Determine the (x, y) coordinate at the center of the cell enclosing the given text.  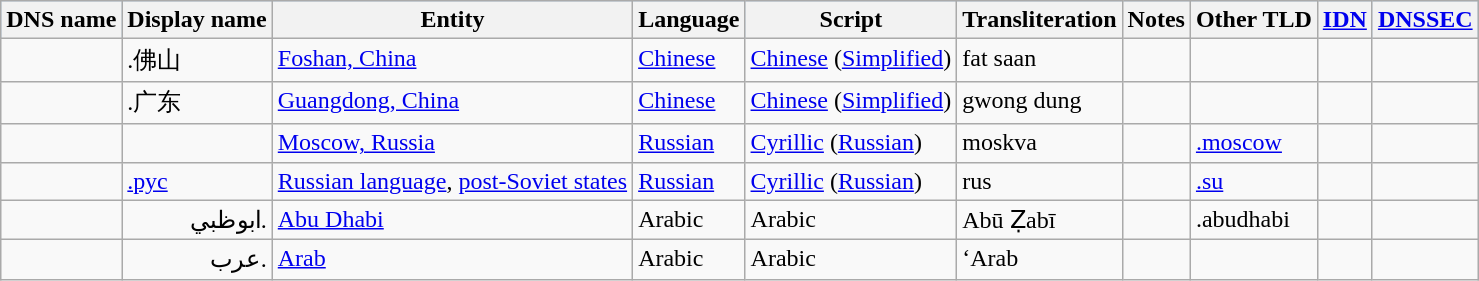
DNS name (62, 20)
Language (689, 20)
.ابوظبي (197, 220)
.moscow (1254, 143)
Transliteration (1040, 20)
Arab (452, 260)
Moscow, Russia (452, 143)
.عرب (197, 260)
fat saan (1040, 60)
Foshan, China (452, 60)
Notes (1156, 20)
.рус (197, 181)
IDN (1344, 20)
gwong dung (1040, 102)
Script (851, 20)
Abu Dhabi (452, 220)
.佛山 (197, 60)
moskva (1040, 143)
Russian language, post-Soviet states (452, 181)
Display name (197, 20)
Other TLD (1254, 20)
DNSSEC (1425, 20)
Guangdong, China (452, 102)
.abudhabi (1254, 220)
‘Arab (1040, 260)
Entity (452, 20)
.广东 (197, 102)
.su (1254, 181)
rus (1040, 181)
Abū Ẓabī (1040, 220)
